Extract the (X, Y) coordinate from the center of the cell holding the provided text.  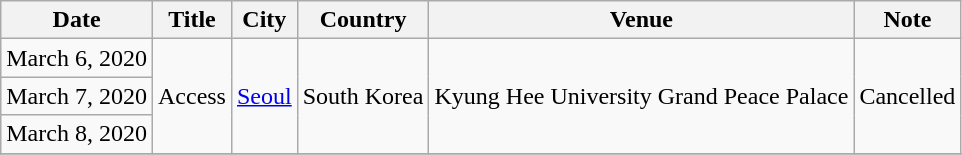
Note (908, 20)
Title (192, 20)
March 8, 2020 (77, 134)
Venue (642, 20)
Access (192, 96)
Kyung Hee University Grand Peace Palace (642, 96)
Seoul (264, 96)
South Korea (363, 96)
Country (363, 20)
March 6, 2020 (77, 58)
Cancelled (908, 96)
March 7, 2020 (77, 96)
Date (77, 20)
City (264, 20)
